Find where the given text appears and provide that cell's center as (X, Y) coordinate. 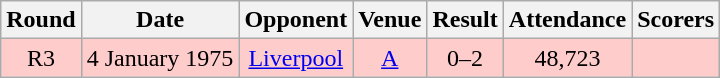
Result (465, 20)
Liverpool (296, 58)
4 January 1975 (160, 58)
Venue (390, 20)
Scorers (676, 20)
Date (160, 20)
0–2 (465, 58)
A (390, 58)
Round (41, 20)
R3 (41, 58)
48,723 (567, 58)
Opponent (296, 20)
Attendance (567, 20)
